Locate the cell with the specified text and output its (X, Y) center coordinate. 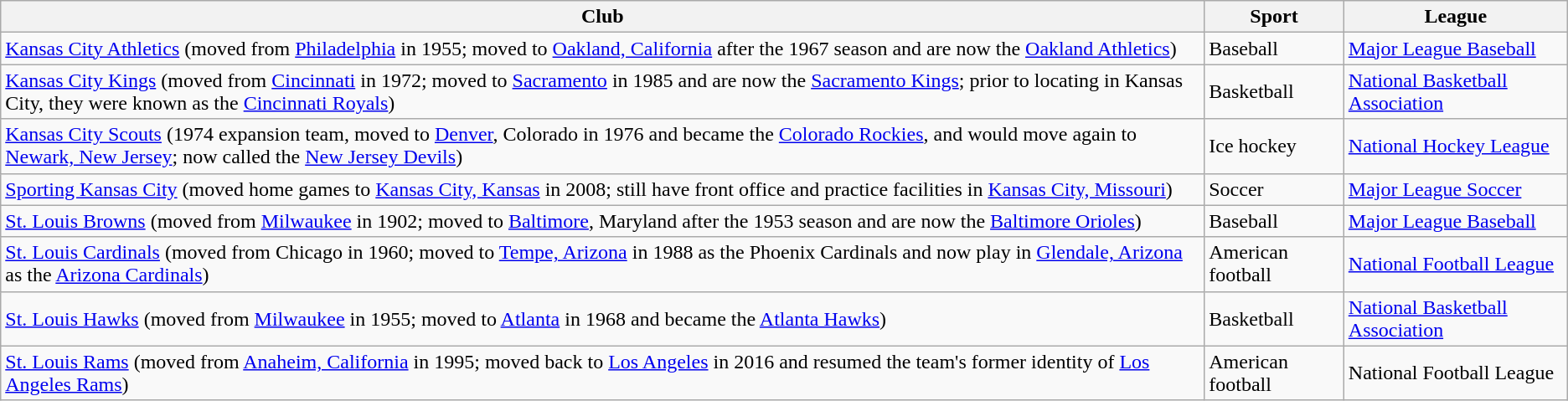
Sport (1275, 17)
St. Louis Rams (moved from Anaheim, California in 1995; moved back to Los Angeles in 2016 and resumed the team's former identity of Los Angeles Rams) (603, 373)
Soccer (1275, 189)
Major League Soccer (1456, 189)
St. Louis Hawks (moved from Milwaukee in 1955; moved to Atlanta in 1968 and became the Atlanta Hawks) (603, 318)
Ice hockey (1275, 146)
Club (603, 17)
St. Louis Browns (moved from Milwaukee in 1902; moved to Baltimore, Maryland after the 1953 season and are now the Baltimore Orioles) (603, 221)
Kansas City Athletics (moved from Philadelphia in 1955; moved to Oakland, California after the 1967 season and are now the Oakland Athletics) (603, 49)
Sporting Kansas City (moved home games to Kansas City, Kansas in 2008; still have front office and practice facilities in Kansas City, Missouri) (603, 189)
National Hockey League (1456, 146)
League (1456, 17)
